Provide the [x, y] coordinate of the cell's center where the given text is located.  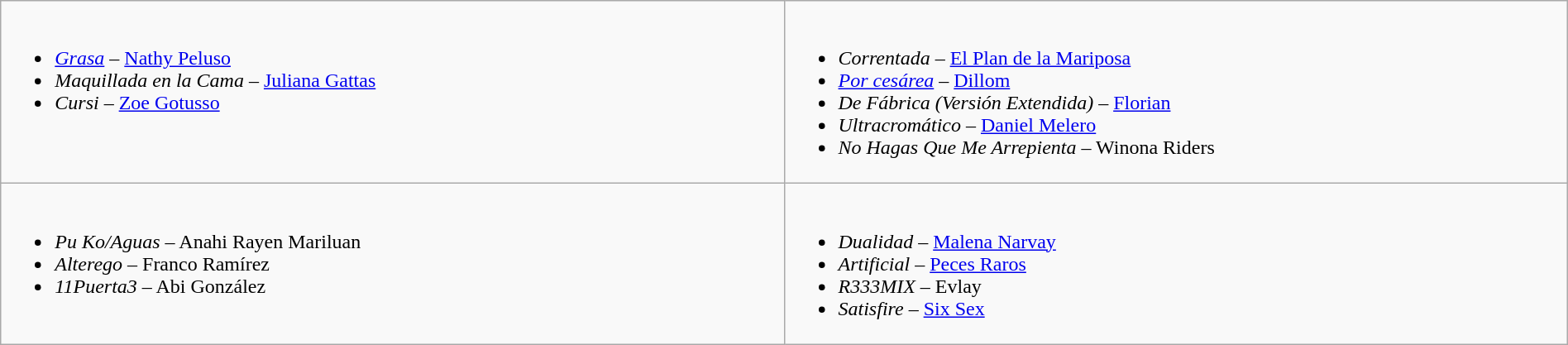
Dualidad – Malena NarvayArtificial – Peces RarosR333MIX – EvlaySatisfire – Six Sex [1176, 264]
Grasa – Nathy PelusoMaquillada en la Cama – Juliana GattasCursi – Zoe Gotusso [392, 93]
Pu Ko/Aguas – Anahi Rayen MariluanAlterego – Franco Ramírez11Puerta3 – Abi González [392, 264]
